Pinpoint the cell where the given text exists, returning its [X, Y] midpoint coordinate. 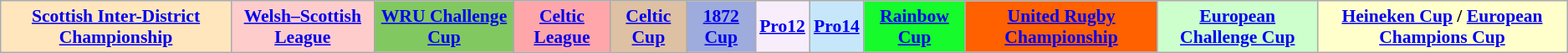
Heineken Cup / European Champions Cup [1442, 27]
Celtic Cup [648, 27]
United Rugby Championship [1061, 27]
1872 Cup [722, 27]
WRU Challenge Cup [443, 27]
Celtic League [562, 27]
Pro14 [836, 27]
Scottish Inter-District Championship [116, 27]
Pro12 [783, 27]
Rainbow Cup [915, 27]
Welsh–Scottish League [303, 27]
European Challenge Cup [1238, 27]
